Provide the [x, y] coordinate of the cell's center where the given text is located.  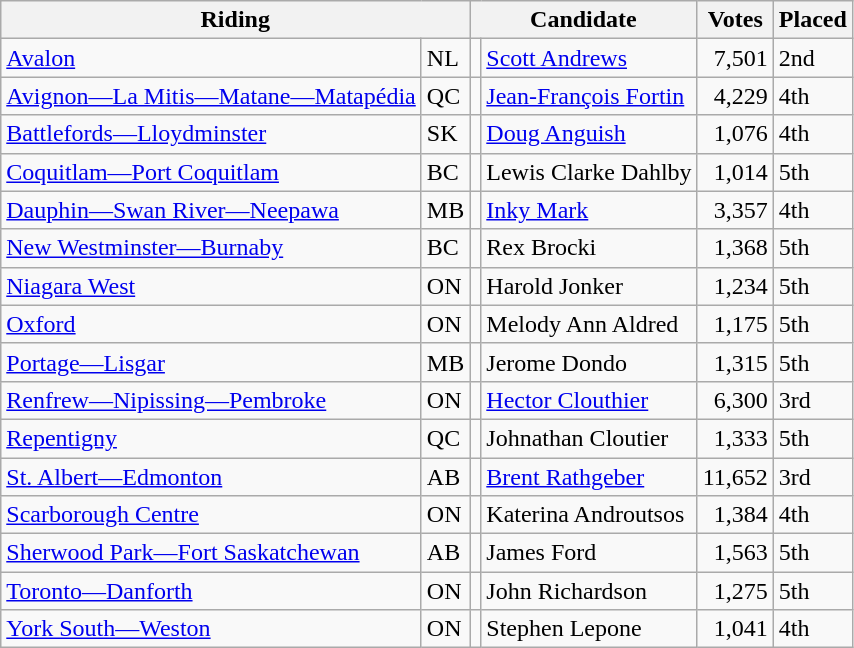
New Westminster—Burnaby [212, 248]
1,076 [735, 134]
Jerome Dondo [589, 362]
1,234 [735, 286]
SK [445, 134]
Melody Ann Aldred [589, 324]
3,357 [735, 210]
1,368 [735, 248]
Avignon—La Mitis—Matane—Matapédia [212, 96]
Coquitlam—Port Coquitlam [212, 172]
Riding [236, 20]
Battlefords—Lloydminster [212, 134]
1,014 [735, 172]
6,300 [735, 400]
Inky Mark [589, 210]
Renfrew—Nipissing—Pembroke [212, 400]
James Ford [589, 553]
Hector Clouthier [589, 400]
Portage—Lisgar [212, 362]
1,041 [735, 629]
Niagara West [212, 286]
Johnathan Cloutier [589, 438]
Avalon [212, 58]
Candidate [584, 20]
St. Albert—Edmonton [212, 477]
1,333 [735, 438]
1,384 [735, 515]
1,275 [735, 591]
7,501 [735, 58]
Brent Rathgeber [589, 477]
John Richardson [589, 591]
Toronto—Danforth [212, 591]
4,229 [735, 96]
Katerina Androutsos [589, 515]
Repentigny [212, 438]
Scarborough Centre [212, 515]
Sherwood Park—Fort Saskatchewan [212, 553]
Oxford [212, 324]
Jean-François Fortin [589, 96]
1,315 [735, 362]
Rex Brocki [589, 248]
11,652 [735, 477]
Doug Anguish [589, 134]
Placed [812, 20]
Lewis Clarke Dahlby [589, 172]
1,175 [735, 324]
1,563 [735, 553]
2nd [812, 58]
York South—Weston [212, 629]
Harold Jonker [589, 286]
Votes [735, 20]
Scott Andrews [589, 58]
Dauphin—Swan River—Neepawa [212, 210]
NL [445, 58]
Stephen Lepone [589, 629]
